Detect which cell encompasses the target text, then output its [X, Y] center coordinate. 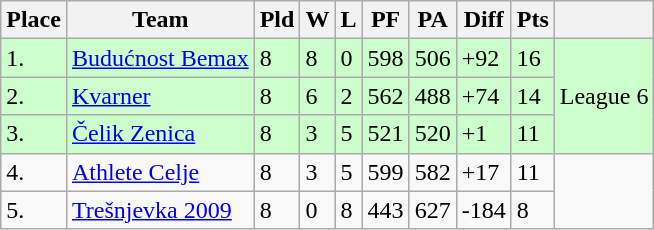
L [348, 20]
16 [532, 58]
520 [432, 134]
562 [386, 96]
14 [532, 96]
443 [386, 210]
PA [432, 20]
Pld [277, 20]
627 [432, 210]
521 [386, 134]
Place [34, 20]
3. [34, 134]
5. [34, 210]
506 [432, 58]
Athlete Celje [160, 172]
Pts [532, 20]
-184 [484, 210]
PF [386, 20]
Budućnost Bemax [160, 58]
W [318, 20]
Team [160, 20]
+92 [484, 58]
Kvarner [160, 96]
2. [34, 96]
599 [386, 172]
Čelik Zenica [160, 134]
488 [432, 96]
4. [34, 172]
598 [386, 58]
Diff [484, 20]
Trešnjevka 2009 [160, 210]
+1 [484, 134]
2 [348, 96]
+17 [484, 172]
582 [432, 172]
League 6 [604, 96]
+74 [484, 96]
6 [318, 96]
1. [34, 58]
